Pinpoint the cell where the given text exists, returning its (x, y) midpoint coordinate. 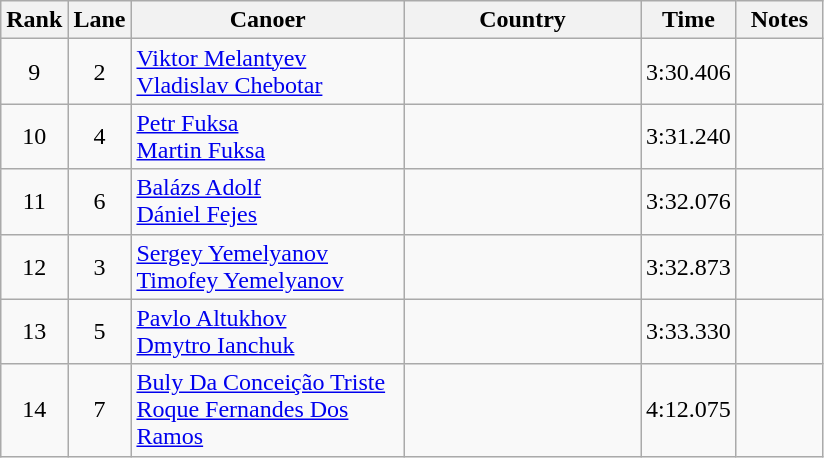
6 (100, 202)
Canoer (268, 20)
11 (34, 202)
Buly Da Conceição TristeRoque Fernandes Dos Ramos (268, 410)
3 (100, 266)
3:31.240 (689, 136)
7 (100, 410)
Notes (779, 20)
3:30.406 (689, 72)
4 (100, 136)
9 (34, 72)
5 (100, 332)
13 (34, 332)
3:33.330 (689, 332)
Sergey YemelyanovTimofey Yemelyanov (268, 266)
2 (100, 72)
14 (34, 410)
Pavlo AltukhovDmytro Ianchuk (268, 332)
Country (522, 20)
Viktor MelantyevVladislav Chebotar (268, 72)
Rank (34, 20)
Balázs AdolfDániel Fejes (268, 202)
12 (34, 266)
Lane (100, 20)
10 (34, 136)
3:32.873 (689, 266)
4:12.075 (689, 410)
3:32.076 (689, 202)
Time (689, 20)
Petr FuksaMartin Fuksa (268, 136)
